Identify which cell holds the provided text, then report its [x, y] central coordinate. 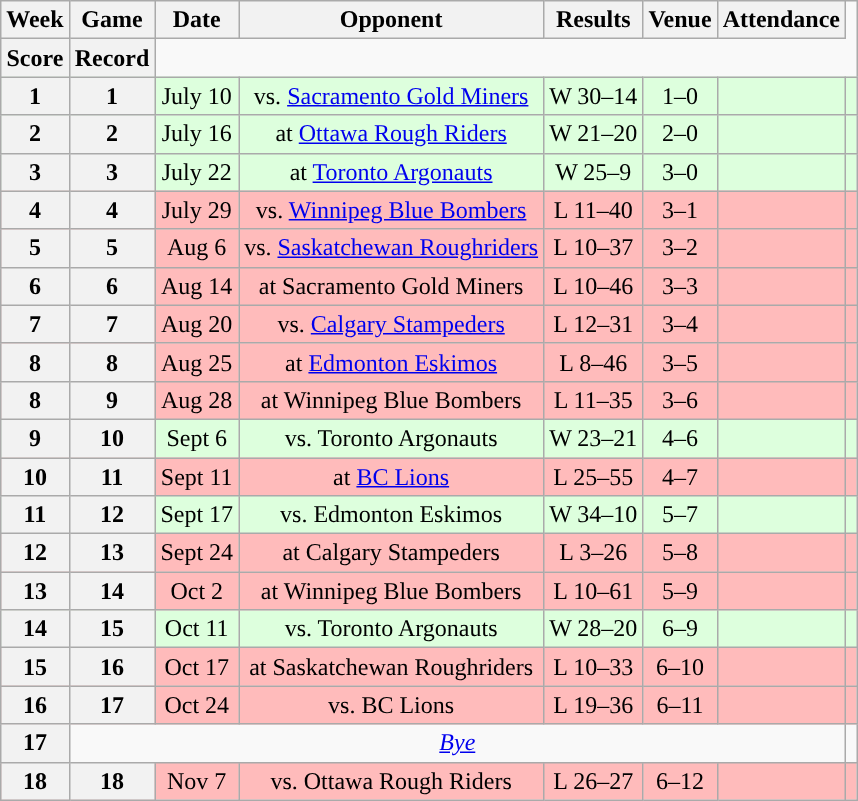
Aug 20 [197, 324]
L 11–40 [594, 210]
at Calgary Stampeders [392, 553]
July 22 [197, 172]
3–2 [680, 248]
vs. Edmonton Eskimos [392, 515]
3–3 [680, 286]
Oct 24 [197, 705]
1–0 [680, 96]
Oct 17 [197, 667]
Sept 24 [197, 553]
3–1 [680, 210]
L 10–37 [594, 248]
Aug 14 [197, 286]
vs. Winnipeg Blue Bombers [392, 210]
Nov 7 [197, 781]
vs. Ottawa Rough Riders [392, 781]
3–6 [680, 400]
at Ottawa Rough Riders [392, 134]
W 28–20 [594, 629]
L 12–31 [594, 324]
L 25–55 [594, 477]
6–9 [680, 629]
W 23–21 [594, 438]
3–0 [680, 172]
L 19–36 [594, 705]
6–10 [680, 667]
July 29 [197, 210]
Record [112, 58]
W 34–10 [594, 515]
Aug 28 [197, 400]
6–11 [680, 705]
at BC Lions [392, 477]
vs. BC Lions [392, 705]
Sept 6 [197, 438]
5–8 [680, 553]
July 16 [197, 134]
at Edmonton Eskimos [392, 362]
2–0 [680, 134]
Bye [457, 743]
6–12 [680, 781]
Sept 17 [197, 515]
5–9 [680, 591]
L 3–26 [594, 553]
at Sacramento Gold Miners [392, 286]
L 26–27 [594, 781]
vs. Sacramento Gold Miners [392, 96]
L 10–33 [594, 667]
Week [35, 20]
4–6 [680, 438]
Game [112, 20]
L 8–46 [594, 362]
at Saskatchewan Roughriders [392, 667]
Opponent [392, 20]
Oct 11 [197, 629]
Results [594, 20]
4–7 [680, 477]
W 25–9 [594, 172]
at Toronto Argonauts [392, 172]
vs. Calgary Stampeders [392, 324]
Attendance [781, 20]
Oct 2 [197, 591]
Aug 6 [197, 248]
5–7 [680, 515]
W 21–20 [594, 134]
L 11–35 [594, 400]
3–5 [680, 362]
vs. Saskatchewan Roughriders [392, 248]
W 30–14 [594, 96]
L 10–46 [594, 286]
L 10–61 [594, 591]
Sept 11 [197, 477]
Aug 25 [197, 362]
Score [35, 58]
3–4 [680, 324]
July 10 [197, 96]
Date [197, 20]
Venue [680, 20]
